Provide the (x, y) coordinate of the cell's center where the given text is located.  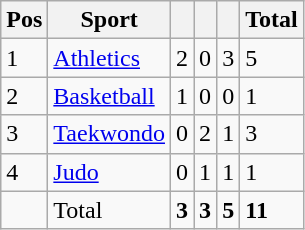
Judo (110, 172)
Athletics (110, 58)
4 (24, 172)
Taekwondo (110, 134)
11 (272, 210)
Basketball (110, 96)
Pos (24, 20)
Sport (110, 20)
